From the cell containing the given text, extract its center point as [X, Y] coordinate. 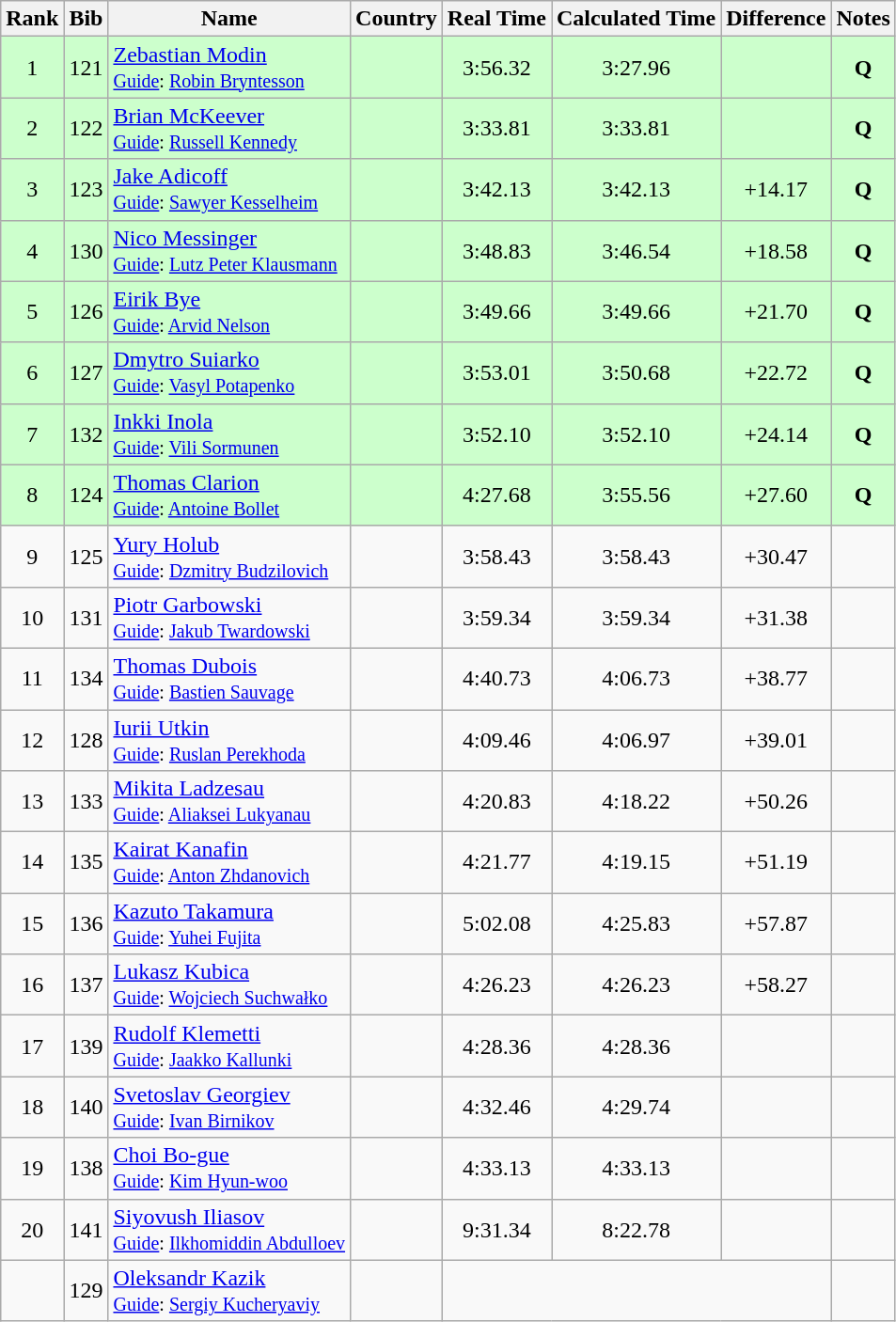
3:55.56 [636, 495]
18 [32, 1108]
+50.26 [777, 801]
4:29.74 [636, 1108]
+27.60 [777, 495]
Svetoslav GeorgievGuide: Ivan Birnikov [229, 1108]
Lukasz KubicaGuide: Wojciech Suchwałko [229, 985]
4:25.83 [636, 923]
125 [86, 557]
Rudolf KlemettiGuide: Jaakko Kallunki [229, 1046]
8:22.78 [636, 1230]
Rank [32, 19]
126 [86, 312]
Kazuto TakamuraGuide: Yuhei Fujita [229, 923]
Choi Bo-gueGuide: Kim Hyun-woo [229, 1168]
Thomas DuboisGuide: Bastien Sauvage [229, 679]
13 [32, 801]
3 [32, 190]
Mikita LadzesauGuide: Aliaksei Lukyanau [229, 801]
140 [86, 1108]
12 [32, 739]
Bib [86, 19]
3:56.32 [496, 68]
Thomas ClarionGuide: Antoine Bollet [229, 495]
1 [32, 68]
Dmytro SuiarkoGuide: Vasyl Potapenko [229, 372]
4:06.97 [636, 739]
8 [32, 495]
141 [86, 1230]
+18.58 [777, 250]
4:19.15 [636, 863]
Piotr GarbowskiGuide: Jakub Twardowski [229, 617]
130 [86, 250]
+57.87 [777, 923]
Notes [863, 19]
132 [86, 434]
Zebastian ModinGuide: Robin Bryntesson [229, 68]
4:20.83 [496, 801]
Nico MessingerGuide: Lutz Peter Klausmann [229, 250]
Brian McKeeverGuide: Russell Kennedy [229, 128]
+14.17 [777, 190]
Yury HolubGuide: Dzmitry Budzilovich [229, 557]
+39.01 [777, 739]
129 [86, 1290]
Iurii UtkinGuide: Ruslan Perekhoda [229, 739]
122 [86, 128]
3:46.54 [636, 250]
+30.47 [777, 557]
20 [32, 1230]
123 [86, 190]
4:18.22 [636, 801]
133 [86, 801]
7 [32, 434]
Inkki InolaGuide: Vili Sormunen [229, 434]
Eirik ByeGuide: Arvid Nelson [229, 312]
134 [86, 679]
Oleksandr KazikGuide: Sergiy Kucheryaviy [229, 1290]
121 [86, 68]
3:27.96 [636, 68]
4:06.73 [636, 679]
Jake AdicoffGuide: Sawyer Kesselheim [229, 190]
+58.27 [777, 985]
3:53.01 [496, 372]
+22.72 [777, 372]
+24.14 [777, 434]
139 [86, 1046]
19 [32, 1168]
2 [32, 128]
+31.38 [777, 617]
138 [86, 1168]
4:09.46 [496, 739]
Country [397, 19]
135 [86, 863]
136 [86, 923]
Difference [777, 19]
16 [32, 985]
+38.77 [777, 679]
6 [32, 372]
4:21.77 [496, 863]
3:50.68 [636, 372]
17 [32, 1046]
124 [86, 495]
Siyovush IliasovGuide: Ilkhomiddin Abdulloev [229, 1230]
10 [32, 617]
3:48.83 [496, 250]
9 [32, 557]
127 [86, 372]
4:27.68 [496, 495]
131 [86, 617]
4:40.73 [496, 679]
+21.70 [777, 312]
Kairat KanafinGuide: Anton Zhdanovich [229, 863]
Calculated Time [636, 19]
5 [32, 312]
128 [86, 739]
+51.19 [777, 863]
15 [32, 923]
137 [86, 985]
Real Time [496, 19]
11 [32, 679]
14 [32, 863]
5:02.08 [496, 923]
4 [32, 250]
Name [229, 19]
9:31.34 [496, 1230]
4:32.46 [496, 1108]
